Return the [X, Y] coordinate for the center point of the cell that contains the specified text.  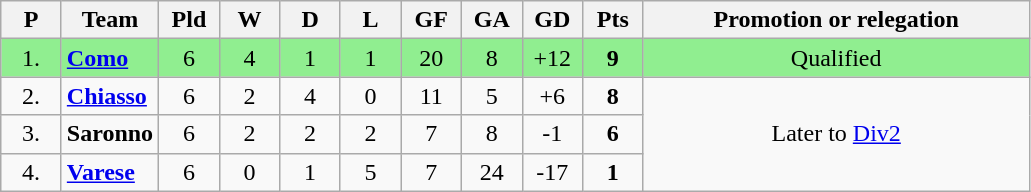
Chiasso [110, 96]
GA [492, 20]
Promotion or relegation [836, 20]
L [370, 20]
Team [110, 20]
4. [32, 172]
+12 [552, 58]
1. [32, 58]
Later to Div2 [836, 134]
-17 [552, 172]
24 [492, 172]
Pts [614, 20]
9 [614, 58]
GD [552, 20]
3. [32, 134]
Pld [190, 20]
11 [432, 96]
P [32, 20]
Qualified [836, 58]
W [250, 20]
20 [432, 58]
-1 [552, 134]
+6 [552, 96]
Varese [110, 172]
Como [110, 58]
2. [32, 96]
GF [432, 20]
Saronno [110, 134]
D [310, 20]
